Detect which cell encompasses the target text, then output its [x, y] center coordinate. 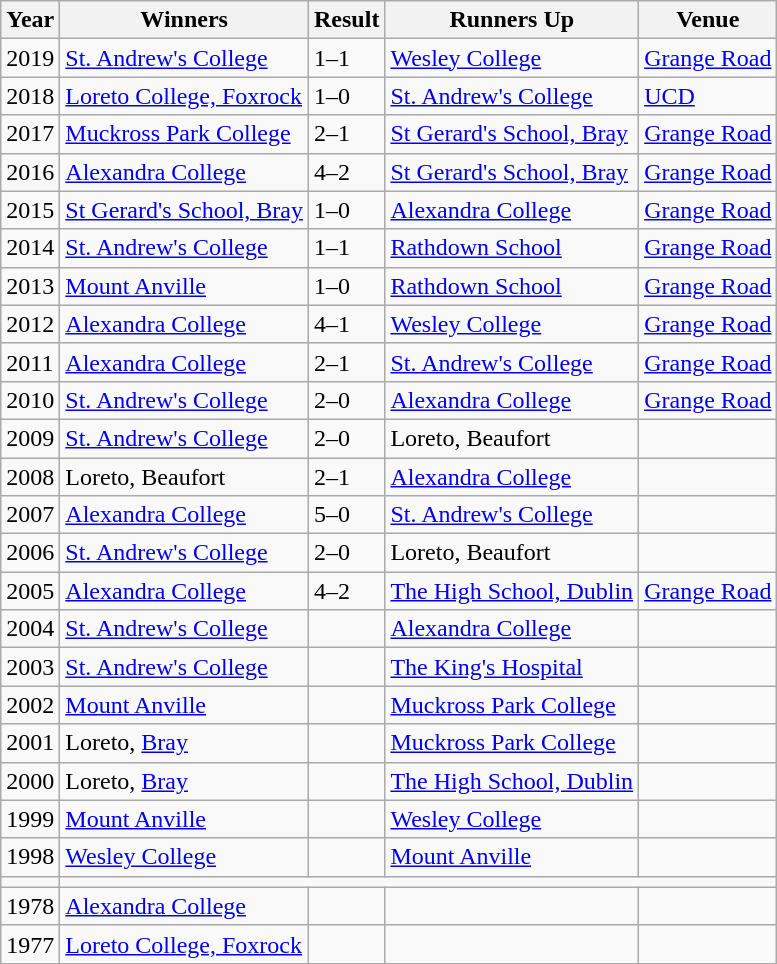
Winners [184, 20]
2001 [30, 743]
2012 [30, 324]
1978 [30, 906]
2018 [30, 96]
2017 [30, 134]
2007 [30, 515]
2014 [30, 248]
4–1 [347, 324]
2003 [30, 667]
2000 [30, 781]
Venue [708, 20]
1998 [30, 857]
Year [30, 20]
2008 [30, 477]
1977 [30, 944]
5–0 [347, 515]
Result [347, 20]
2011 [30, 362]
UCD [708, 96]
2006 [30, 553]
2013 [30, 286]
2005 [30, 591]
2002 [30, 705]
2010 [30, 400]
Runners Up [512, 20]
2009 [30, 438]
2015 [30, 210]
2019 [30, 58]
1999 [30, 819]
2004 [30, 629]
The King's Hospital [512, 667]
2016 [30, 172]
